Output the [x, y] coordinate of the center of the cell containing the given text.  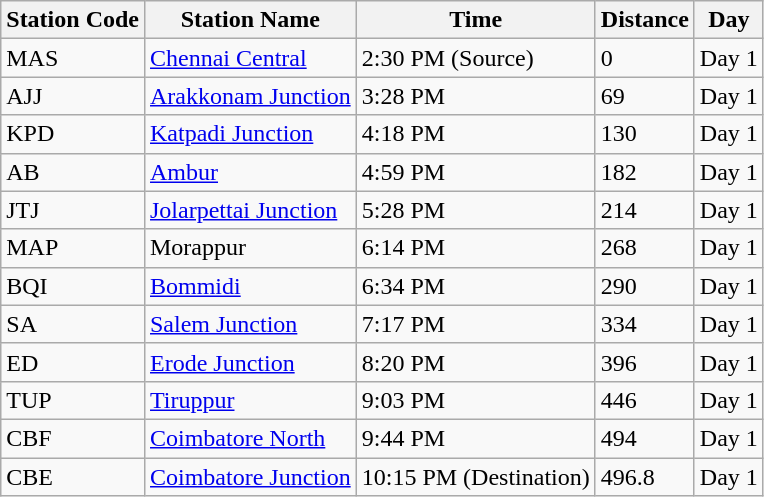
214 [644, 210]
KPD [73, 134]
Katpadi Junction [250, 134]
Chennai Central [250, 58]
AJJ [73, 96]
446 [644, 400]
4:59 PM [476, 172]
6:34 PM [476, 286]
Station Code [73, 20]
334 [644, 324]
496.8 [644, 477]
182 [644, 172]
268 [644, 248]
9:03 PM [476, 400]
7:17 PM [476, 324]
290 [644, 286]
BQI [73, 286]
Erode Junction [250, 362]
6:14 PM [476, 248]
Day [728, 20]
494 [644, 438]
MAP [73, 248]
Bommidi [250, 286]
CBF [73, 438]
SA [73, 324]
Morappur [250, 248]
ED [73, 362]
Coimbatore Junction [250, 477]
8:20 PM [476, 362]
JTJ [73, 210]
69 [644, 96]
5:28 PM [476, 210]
Station Name [250, 20]
Salem Junction [250, 324]
Arakkonam Junction [250, 96]
9:44 PM [476, 438]
TUP [73, 400]
4:18 PM [476, 134]
CBE [73, 477]
Distance [644, 20]
0 [644, 58]
MAS [73, 58]
Ambur [250, 172]
396 [644, 362]
130 [644, 134]
Coimbatore North [250, 438]
10:15 PM (Destination) [476, 477]
AB [73, 172]
Jolarpettai Junction [250, 210]
Time [476, 20]
2:30 PM (Source) [476, 58]
3:28 PM [476, 96]
Tiruppur [250, 400]
